Pinpoint the cell where the given text exists, returning its (X, Y) midpoint coordinate. 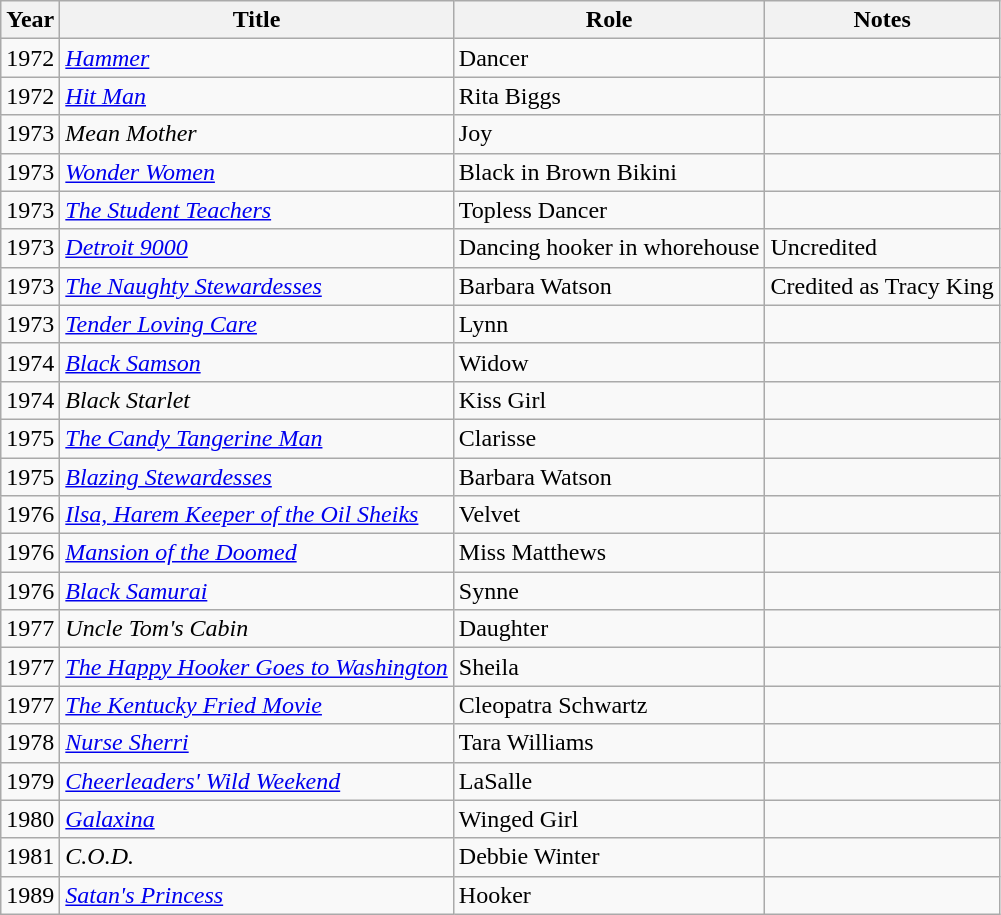
Nurse Sherri (256, 743)
Blazing Stewardesses (256, 477)
Synne (609, 591)
Joy (609, 134)
Title (256, 20)
The Naughty Stewardesses (256, 286)
Sheila (609, 667)
Black Samurai (256, 591)
Black Samson (256, 362)
1980 (30, 819)
Notes (882, 20)
Miss Matthews (609, 553)
Winged Girl (609, 819)
Credited as Tracy King (882, 286)
Uncle Tom's Cabin (256, 629)
Cheerleaders' Wild Weekend (256, 781)
Cleopatra Schwartz (609, 705)
Dancer (609, 58)
Black in Brown Bikini (609, 172)
Lynn (609, 324)
Galaxina (256, 819)
LaSalle (609, 781)
1989 (30, 895)
Role (609, 20)
1979 (30, 781)
Hit Man (256, 96)
Hammer (256, 58)
The Kentucky Fried Movie (256, 705)
Tara Williams (609, 743)
Detroit 9000 (256, 248)
C.O.D. (256, 857)
Black Starlet (256, 400)
1978 (30, 743)
Ilsa, Harem Keeper of the Oil Sheiks (256, 515)
Kiss Girl (609, 400)
Satan's Princess (256, 895)
Year (30, 20)
Tender Loving Care (256, 324)
Dancing hooker in whorehouse (609, 248)
Wonder Women (256, 172)
The Candy Tangerine Man (256, 438)
Hooker (609, 895)
Topless Dancer (609, 210)
Mean Mother (256, 134)
Uncredited (882, 248)
Widow (609, 362)
1981 (30, 857)
Velvet (609, 515)
The Happy Hooker Goes to Washington (256, 667)
The Student Teachers (256, 210)
Mansion of the Doomed (256, 553)
Daughter (609, 629)
Rita Biggs (609, 96)
Debbie Winter (609, 857)
Clarisse (609, 438)
